Return [x, y] of the center of cell containing provided text 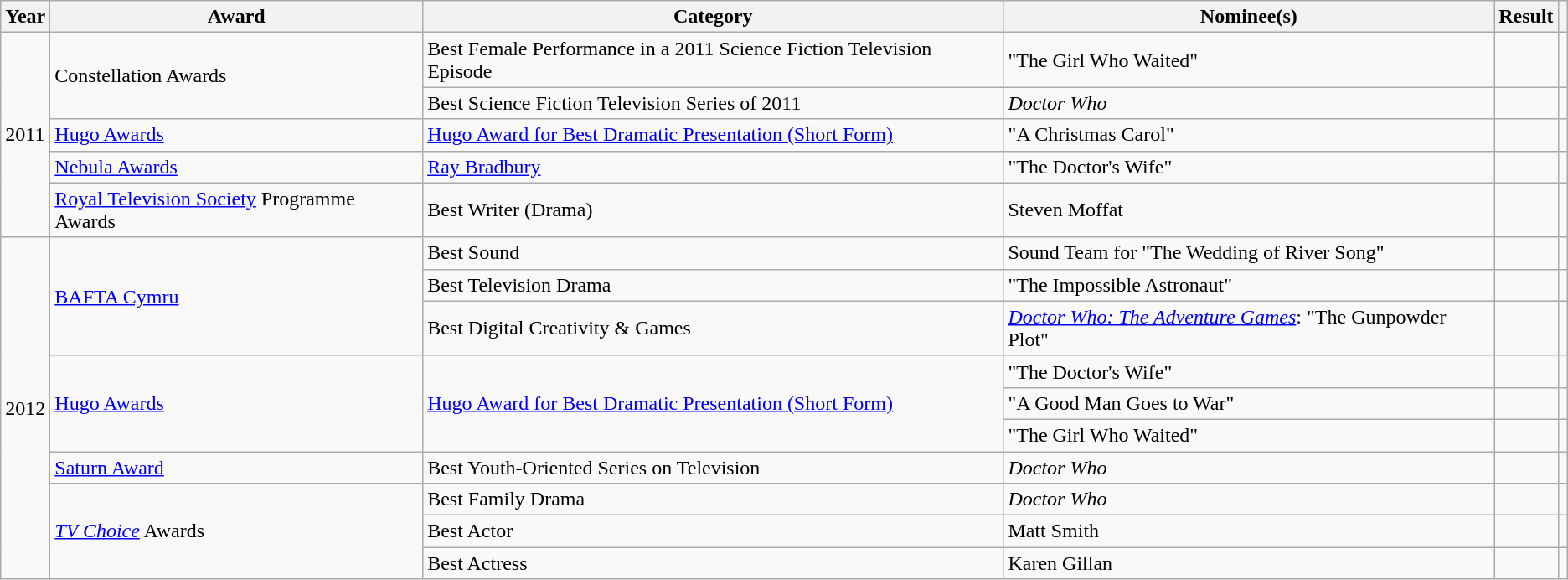
Best Sound [714, 253]
Best Female Performance in a 2011 Science Fiction Television Episode [714, 60]
"A Good Man Goes to War" [1249, 403]
Nebula Awards [236, 167]
Best Youth-Oriented Series on Television [714, 467]
2012 [25, 408]
Best Family Drama [714, 500]
Matt Smith [1249, 531]
Result [1526, 17]
Best Actor [714, 531]
Ray Bradbury [714, 167]
Saturn Award [236, 467]
Best Actress [714, 563]
TV Choice Awards [236, 531]
Award [236, 17]
Best Television Drama [714, 285]
Category [714, 17]
"The Impossible Astronaut" [1249, 285]
Royal Television Society Programme Awards [236, 210]
Karen Gillan [1249, 563]
Best Science Fiction Television Series of 2011 [714, 103]
Doctor Who: The Adventure Games: "The Gunpowder Plot" [1249, 329]
Nominee(s) [1249, 17]
2011 [25, 135]
Best Writer (Drama) [714, 210]
Constellation Awards [236, 75]
Year [25, 17]
"A Christmas Carol" [1249, 135]
Steven Moffat [1249, 210]
BAFTA Cymru [236, 297]
Best Digital Creativity & Games [714, 329]
Sound Team for "The Wedding of River Song" [1249, 253]
